Identify which cell holds the provided text, then report its [x, y] central coordinate. 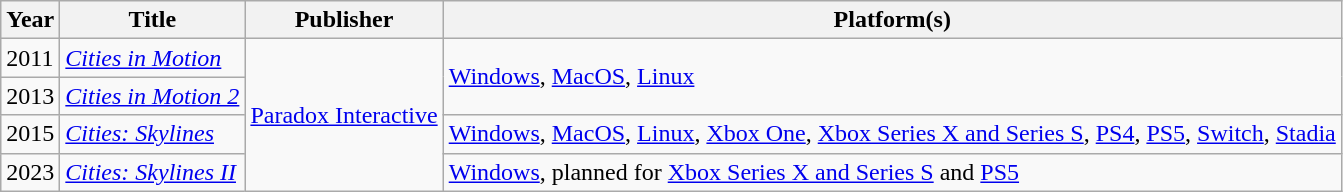
Windows, planned for Xbox Series X and Series S and PS5 [892, 172]
2023 [30, 172]
2013 [30, 96]
Windows, MacOS, Linux, Xbox One, Xbox Series X and Series S, PS4, PS5, Switch, Stadia [892, 134]
Title [152, 20]
Paradox Interactive [344, 115]
Platform(s) [892, 20]
Cities in Motion 2 [152, 96]
Cities in Motion [152, 58]
Year [30, 20]
Cities: Skylines [152, 134]
2015 [30, 134]
Cities: Skylines II [152, 172]
Windows, MacOS, Linux [892, 77]
Publisher [344, 20]
2011 [30, 58]
